Scan for the cell matching the given text and deliver its [X, Y] coordinate at center. 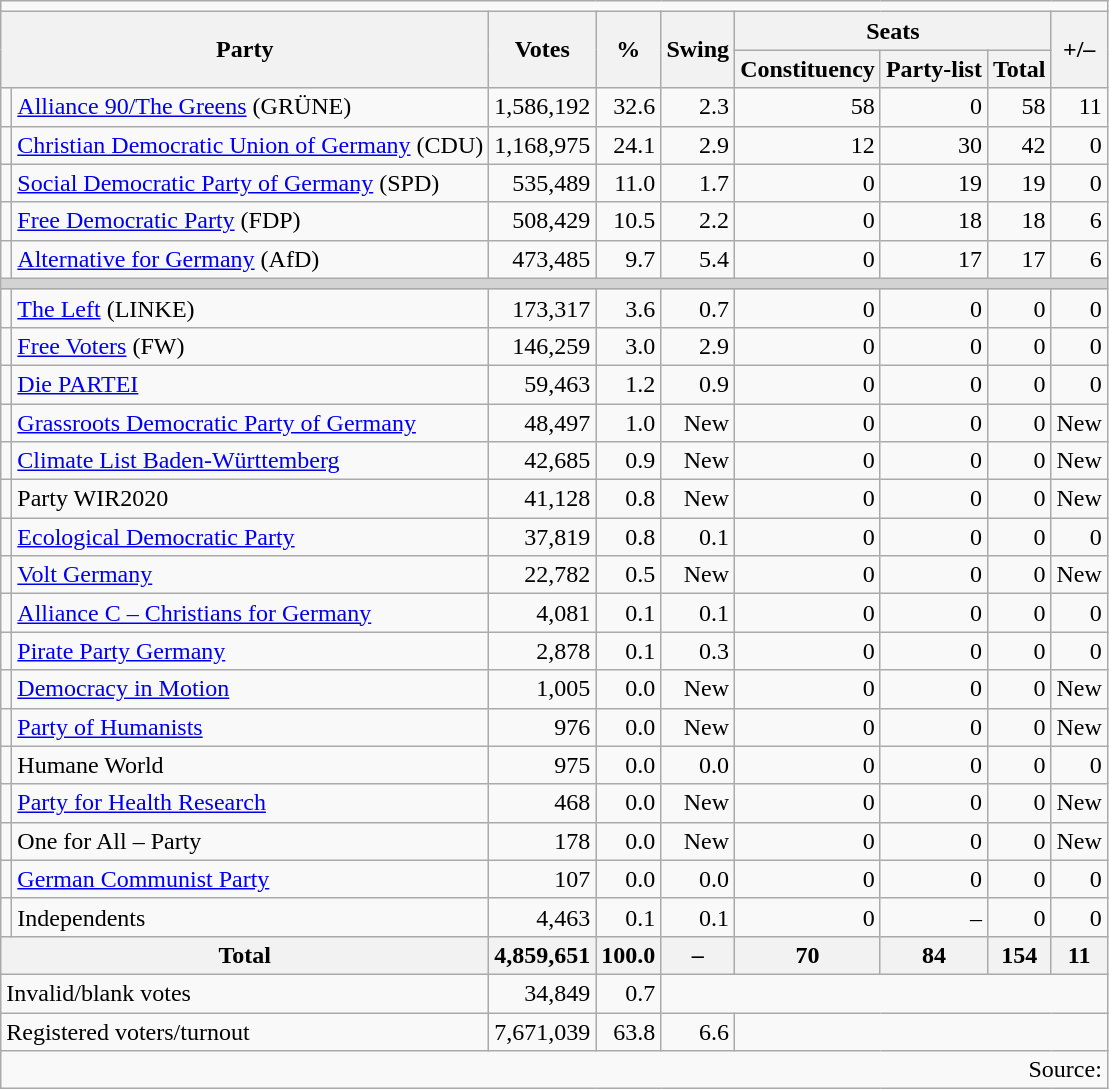
42 [1019, 145]
The Left (LINKE) [250, 308]
One for All – Party [250, 841]
3.0 [628, 346]
2.3 [698, 107]
Registered voters/turnout [245, 1031]
Alliance C – Christians for Germany [250, 613]
100.0 [628, 955]
11.0 [628, 183]
Constituency [808, 69]
84 [934, 955]
Volt Germany [250, 575]
6.6 [698, 1031]
% [628, 50]
1,586,192 [542, 107]
Party WIR2020 [250, 499]
154 [1019, 955]
10.5 [628, 221]
1,168,975 [542, 145]
48,497 [542, 423]
173,317 [542, 308]
Ecological Democratic Party [250, 537]
30 [934, 145]
32.6 [628, 107]
473,485 [542, 259]
5.4 [698, 259]
468 [542, 803]
Party for Health Research [250, 803]
1.7 [698, 183]
70 [808, 955]
Humane World [250, 765]
1.2 [628, 384]
976 [542, 727]
24.1 [628, 145]
59,463 [542, 384]
Independents [250, 917]
Alliance 90/The Greens (GRÜNE) [250, 107]
0.3 [698, 651]
Party-list [934, 69]
2.2 [698, 221]
22,782 [542, 575]
4,081 [542, 613]
Seats [893, 31]
42,685 [542, 461]
Invalid/blank votes [245, 993]
1.0 [628, 423]
41,128 [542, 499]
63.8 [628, 1031]
2,878 [542, 651]
Party of Humanists [250, 727]
3.6 [628, 308]
12 [808, 145]
Grassroots Democratic Party of Germany [250, 423]
Christian Democratic Union of Germany (CDU) [250, 145]
German Communist Party [250, 879]
4,463 [542, 917]
975 [542, 765]
Pirate Party Germany [250, 651]
508,429 [542, 221]
Climate List Baden-Württemberg [250, 461]
Free Voters (FW) [250, 346]
178 [542, 841]
7,671,039 [542, 1031]
Party [245, 50]
Swing [698, 50]
1,005 [542, 689]
Votes [542, 50]
107 [542, 879]
0.5 [628, 575]
Source: [554, 1070]
Free Democratic Party (FDP) [250, 221]
+/– [1079, 50]
146,259 [542, 346]
Democracy in Motion [250, 689]
37,819 [542, 537]
4,859,651 [542, 955]
9.7 [628, 259]
34,849 [542, 993]
535,489 [542, 183]
Die PARTEI [250, 384]
Social Democratic Party of Germany (SPD) [250, 183]
Alternative for Germany (AfD) [250, 259]
